Output the (X, Y) coordinate of the center of the cell containing the given text.  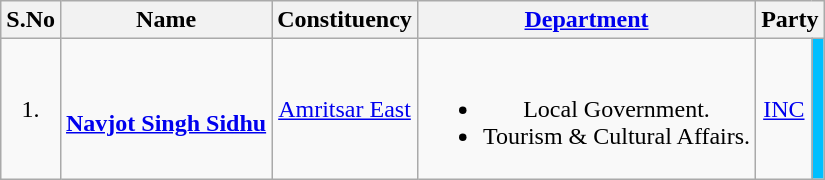
Name (166, 20)
Local Government.Tourism & Cultural Affairs. (586, 109)
S.No (31, 20)
Party (790, 20)
Department (586, 20)
Constituency (345, 20)
Navjot Singh Sidhu (166, 109)
INC (784, 109)
1. (31, 109)
Amritsar East (345, 109)
